Output the [x, y] coordinate of the center of the cell containing the given text.  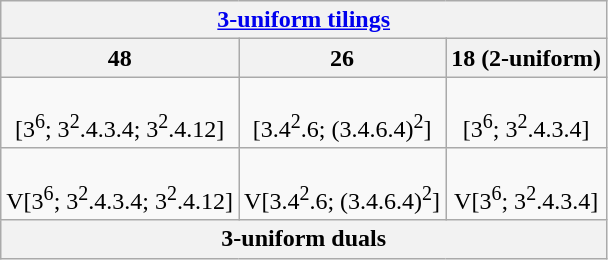
26 [342, 58]
V[36; 32.4.3.4] [526, 184]
3-uniform tilings [304, 20]
[36; 32.4.3.4; 32.4.12] [120, 113]
[36; 32.4.3.4] [526, 113]
3-uniform duals [304, 239]
V[3.42.6; (3.4.6.4)2] [342, 184]
18 (2-uniform) [526, 58]
[3.42.6; (3.4.6.4)2] [342, 113]
48 [120, 58]
V[36; 32.4.3.4; 32.4.12] [120, 184]
